Determine the [x, y] coordinate at the center of the cell enclosing the given text.  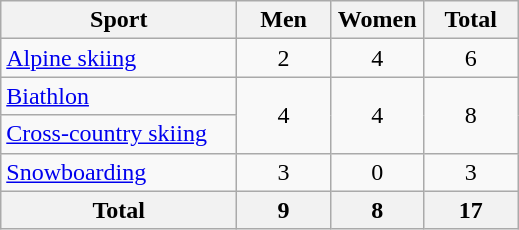
17 [471, 210]
Alpine skiing [119, 58]
Men [284, 20]
2 [284, 58]
Cross-country skiing [119, 134]
Sport [119, 20]
9 [284, 210]
Women [377, 20]
Snowboarding [119, 172]
6 [471, 58]
0 [377, 172]
Biathlon [119, 96]
